Detect which cell encompasses the target text, then output its [x, y] center coordinate. 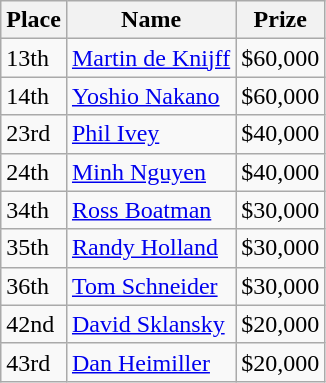
Name [150, 20]
23rd [34, 134]
42nd [34, 324]
35th [34, 248]
Randy Holland [150, 248]
David Sklansky [150, 324]
36th [34, 286]
Prize [280, 20]
24th [34, 172]
43rd [34, 362]
Dan Heimiller [150, 362]
14th [34, 96]
13th [34, 58]
Ross Boatman [150, 210]
Minh Nguyen [150, 172]
Tom Schneider [150, 286]
Martin de Knijff [150, 58]
Phil Ivey [150, 134]
Place [34, 20]
34th [34, 210]
Yoshio Nakano [150, 96]
